Provide the (x, y) coordinate of the cell's center where the given text is located.  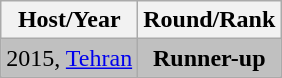
2015, Tehran (70, 58)
Runner-up (210, 58)
Host/Year (70, 20)
Round/Rank (210, 20)
